Determine the [X, Y] coordinate at the center of the cell enclosing the given text.  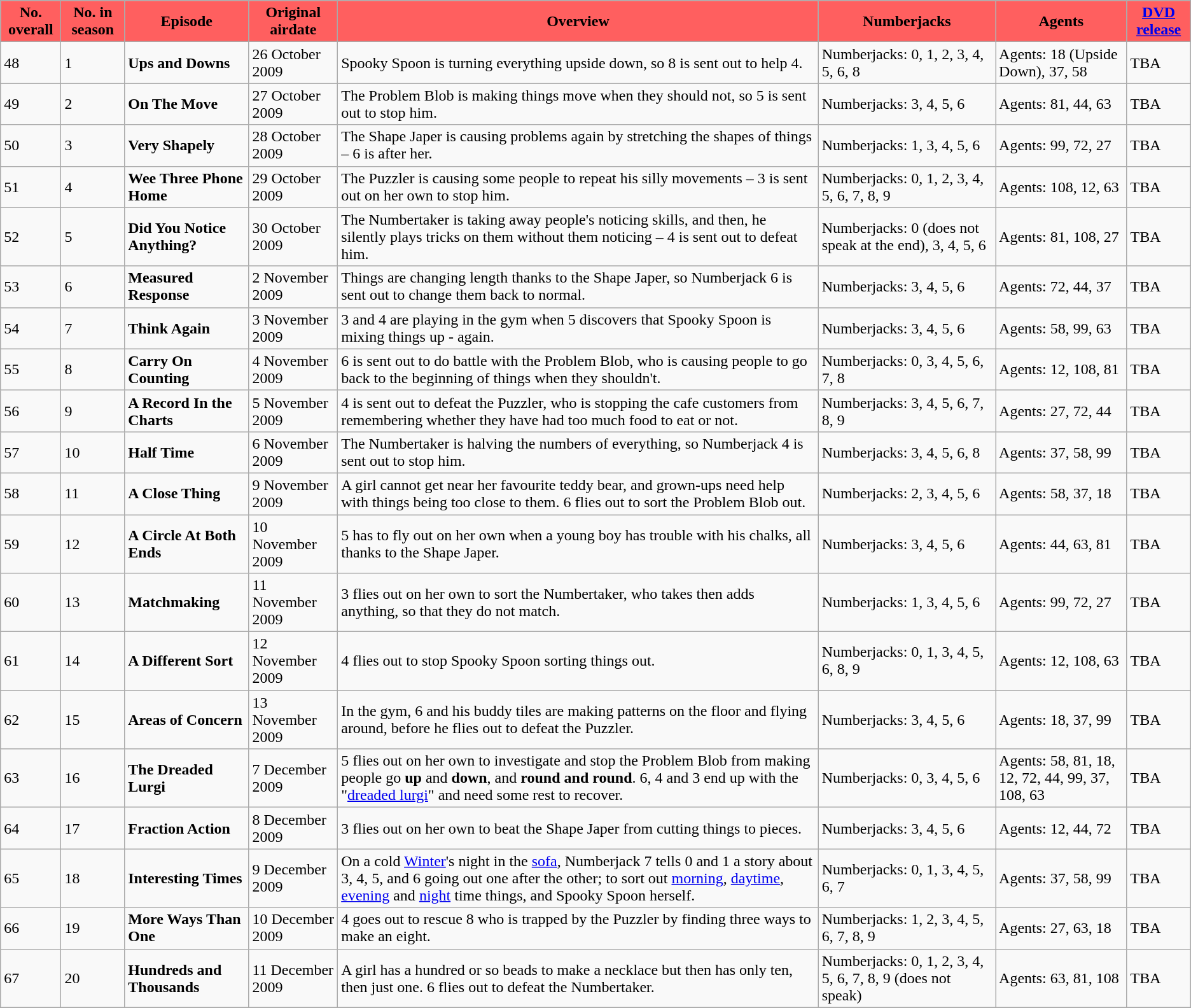
2 [93, 104]
8 December 2009 [293, 829]
Numberjacks: 0, 3, 4, 5, 6, 7, 8 [907, 369]
Agents: 18 (Upside Down), 37, 58 [1061, 62]
30 October 2009 [293, 237]
Matchmaking [187, 603]
52 [31, 237]
64 [31, 829]
Numberjacks: 0, 1, 3, 4, 5, 6, 7 [907, 878]
4 goes out to rescue 8 who is trapped by the Puzzler by finding three ways to make an eight. [578, 928]
Hundreds and Thousands [187, 978]
10 December 2009 [293, 928]
Agents: 27, 63, 18 [1061, 928]
7 [93, 328]
58 [31, 494]
Agents: 58, 37, 18 [1061, 494]
4 is sent out to defeat the Puzzler, who is stopping the cafe customers from remembering whether they have had too much food to eat or not. [578, 411]
Original airdate [293, 22]
11 December 2009 [293, 978]
20 [93, 978]
3 flies out on her own to sort the Numbertaker, who takes then adds anything, so that they do not match. [578, 603]
A girl has a hundred or so beads to make a necklace but then has only ten, then just one. 6 flies out to defeat the Numbertaker. [578, 978]
4 flies out to stop Spooky Spoon sorting things out. [578, 661]
Agents: 81, 108, 27 [1061, 237]
12 [93, 543]
Agents: 58, 99, 63 [1061, 328]
Spooky Spoon is turning everything upside down, so 8 is sent out to help 4. [578, 62]
17 [93, 829]
Numberjacks: 3, 4, 5, 6, 8 [907, 452]
63 [31, 778]
Numberjacks: 0, 1, 2, 3, 4, 5, 6, 8 [907, 62]
8 [93, 369]
16 [93, 778]
Very Shapely [187, 145]
On The Move [187, 104]
Episode [187, 22]
Agents: 12, 44, 72 [1061, 829]
6 [93, 286]
53 [31, 286]
The Dreaded Lurgi [187, 778]
Agents: 44, 63, 81 [1061, 543]
A Close Thing [187, 494]
A Record In the Charts [187, 411]
Numberjacks: 2, 3, 4, 5, 6 [907, 494]
1 [93, 62]
49 [31, 104]
6 is sent out to do battle with the Problem Blob, who is causing people to go back to the beginning of things when they shouldn't. [578, 369]
56 [31, 411]
12 November 2009 [293, 661]
Carry On Counting [187, 369]
Numberjacks: 3, 4, 5, 6, 7, 8, 9 [907, 411]
Numberjacks: 0, 1, 2, 3, 4, 5, 6, 7, 8, 9 (does not speak) [907, 978]
Interesting Times [187, 878]
9 [93, 411]
57 [31, 452]
Agents: 108, 12, 63 [1061, 187]
15 [93, 720]
Measured Response [187, 286]
Agents [1061, 22]
Numberjacks [907, 22]
A Circle At Both Ends [187, 543]
9 November 2009 [293, 494]
The Shape Japer is causing problems again by stretching the shapes of things – 6 is after her. [578, 145]
14 [93, 661]
Agents: 12, 108, 81 [1061, 369]
26 October 2009 [293, 62]
More Ways Than One [187, 928]
13 [93, 603]
60 [31, 603]
Think Again [187, 328]
11 [93, 494]
The Puzzler is causing some people to repeat his silly movements – 3 is sent out on her own to stop him. [578, 187]
Overview [578, 22]
9 December 2009 [293, 878]
3 and 4 are playing in the gym when 5 discovers that Spooky Spoon is mixing things up - again. [578, 328]
Ups and Downs [187, 62]
10 [93, 452]
28 October 2009 [293, 145]
4 [93, 187]
No. overall [31, 22]
The Numbertaker is halving the numbers of everything, so Numberjack 4 is sent out to stop him. [578, 452]
Areas of Concern [187, 720]
19 [93, 928]
61 [31, 661]
51 [31, 187]
4 November 2009 [293, 369]
Did You Notice Anything? [187, 237]
Numberjacks: 0 (does not speak at the end), 3, 4, 5, 6 [907, 237]
Agents: 18, 37, 99 [1061, 720]
Agents: 58, 81, 18, 12, 72, 44, 99, 37, 108, 63 [1061, 778]
11 November 2009 [293, 603]
Things are changing length thanks to the Shape Japer, so Numberjack 6 is sent out to change them back to normal. [578, 286]
5 [93, 237]
67 [31, 978]
Numberjacks: 0, 1, 2, 3, 4, 5, 6, 7, 8, 9 [907, 187]
DVD release [1159, 22]
5 November 2009 [293, 411]
Agents: 81, 44, 63 [1061, 104]
Wee Three Phone Home [187, 187]
27 October 2009 [293, 104]
29 October 2009 [293, 187]
13 November 2009 [293, 720]
In the gym, 6 and his buddy tiles are making patterns on the floor and flying around, before he flies out to defeat the Puzzler. [578, 720]
Fraction Action [187, 829]
The Problem Blob is making things move when they should not, so 5 is sent out to stop him. [578, 104]
62 [31, 720]
48 [31, 62]
Half Time [187, 452]
5 has to fly out on her own when a young boy has trouble with his chalks, all thanks to the Shape Japer. [578, 543]
Numberjacks: 0, 3, 4, 5, 6 [907, 778]
Numberjacks: 1, 2, 3, 4, 5, 6, 7, 8, 9 [907, 928]
55 [31, 369]
7 December 2009 [293, 778]
No. in season [93, 22]
3 flies out on her own to beat the Shape Japer from cutting things to pieces. [578, 829]
54 [31, 328]
65 [31, 878]
6 November 2009 [293, 452]
3 November 2009 [293, 328]
Agents: 72, 44, 37 [1061, 286]
Numberjacks: 0, 1, 3, 4, 5, 6, 8, 9 [907, 661]
50 [31, 145]
A Different Sort [187, 661]
59 [31, 543]
18 [93, 878]
3 [93, 145]
Agents: 27, 72, 44 [1061, 411]
66 [31, 928]
Agents: 63, 81, 108 [1061, 978]
Agents: 12, 108, 63 [1061, 661]
2 November 2009 [293, 286]
10 November 2009 [293, 543]
